Capture the cell that displays the provided text and extract its (X, Y) central coordinate. 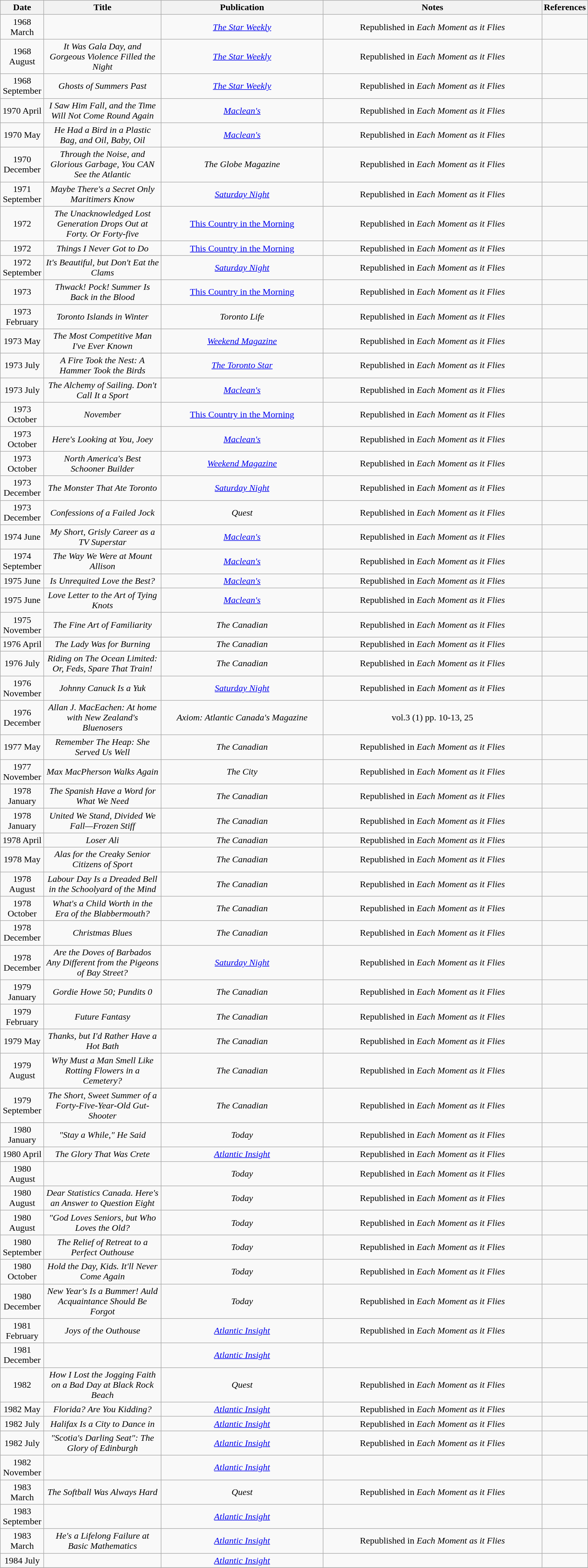
Confessions of a Failed Jock (102, 513)
Date (22, 8)
A Fire Took the Nest: A Hammer Took the Birds (102, 366)
1970 April (22, 111)
1979 January (22, 992)
The Spanish Have a Word for What We Need (102, 796)
1973 May (22, 341)
Toronto Life (242, 316)
1978 May (22, 860)
1978 October (22, 909)
Labour Day Is a Dreaded Bell in the Schoolyard of the Mind (102, 884)
United We Stand, Divided We Fall—Frozen Stiff (102, 821)
1981 December (22, 1355)
The Alchemy of Sailing. Don't Call It a Sport (102, 390)
Thwack! Pock! Summer Is Back in the Blood (102, 292)
The Monster That Ate Toronto (102, 488)
The City (242, 772)
The Relief of Retreat to a Perfect Outhouse (102, 1247)
Are the Doves of Barbados Any Different from the Pigeons of Bay Street? (102, 962)
The Most Competitive Man I've Ever Known (102, 341)
1977 November (22, 772)
Remember The Heap: She Served Us Well (102, 747)
New Year's Is a Bummer! Auld Acquaintance Should Be Forgot (102, 1301)
The Globe Magazine (242, 164)
1979 September (22, 1105)
Thanks, but I'd Rather Have a Hot Bath (102, 1041)
Gordie Howe 50; Pundits 0 (102, 992)
1978 August (22, 884)
The Toronto Star (242, 366)
Christmas Blues (102, 933)
Max MacPherson Walks Again (102, 772)
1980 January (22, 1135)
The Softball Was Always Hard (102, 1492)
November (102, 415)
Halifax Is a City to Dance in (102, 1423)
Toronto Islands in Winter (102, 316)
References (565, 8)
1982 (22, 1385)
1968 August (22, 56)
It's Beautiful, but Don't Eat the Clams (102, 267)
I Saw Him Fall, and the Time Will Not Come Round Again (102, 111)
Why Must a Man Smell Like Rotting Flowers in a Cemetery? (102, 1070)
Love Letter to the Art of Tying Knots (102, 600)
The Fine Art of Familiarity (102, 625)
"Stay a While," He Said (102, 1135)
What's a Child Worth in the Era of the Blabbermouth? (102, 909)
1983 September (22, 1517)
1970 May (22, 135)
Through the Noise, and Glorious Garbage, You CAN See the Atlantic (102, 164)
North America's Best Schooner Builder (102, 464)
It Was Gala Day, and Gorgeous Violence Filled the Night (102, 56)
1976 July (22, 663)
1973 (22, 292)
1975 November (22, 625)
1974 June (22, 537)
1984 July (22, 1560)
Future Fantasy (102, 1016)
1971 September (22, 194)
1980 December (22, 1301)
1976 December (22, 718)
1973 February (22, 316)
Axiom: Atlantic Canada's Magazine (242, 718)
1970 December (22, 164)
Notes (433, 8)
How I Lost the Jogging Faith on a Bad Day at Black Rock Beach (102, 1385)
Florida? Are You Kidding? (102, 1409)
The Lady Was for Burning (102, 644)
Ghosts of Summers Past (102, 86)
The Short, Sweet Summer of a Forty-Five-Year-Old Gut-Shooter (102, 1105)
Hold the Day, Kids. It'll Never Come Again (102, 1271)
Johnny Canuck Is a Yuk (102, 688)
1980 April (22, 1154)
1982 November (22, 1467)
Title (102, 8)
The Unacknowledged Lost Generation Drops Out at Forty. Or Forty-five (102, 224)
"God Loves Seniors, but Who Loves the Old? (102, 1222)
"Scotia's Darling Seat": The Glory of Edinburgh (102, 1443)
1981 February (22, 1331)
1977 May (22, 747)
1976 November (22, 688)
1968 March (22, 27)
The Way We Were at Mount Allison (102, 562)
My Short, Grisly Career as a TV Superstar (102, 537)
He Had a Bird in a Plastic Bag, and Oil, Baby, Oil (102, 135)
1972 September (22, 267)
Dear Statistics Canada. Here's an Answer to Question Eight (102, 1198)
Loser Ali (102, 840)
Here's Looking at You, Joey (102, 439)
Maybe There's a Secret Only Maritimers Know (102, 194)
1979 August (22, 1070)
1979 February (22, 1016)
Riding on The Ocean Limited: Or, Feds, Spare That Train! (102, 663)
He's a Lifelong Failure at Basic Mathematics (102, 1541)
1980 October (22, 1271)
1982 May (22, 1409)
Allan J. MacEachen: At home with New Zealand's Bluenosers (102, 718)
1980 September (22, 1247)
1978 April (22, 840)
1979 May (22, 1041)
1968 September (22, 86)
vol.3 (1) pp. 10-13, 25 (433, 718)
Joys of the Outhouse (102, 1331)
Is Unrequited Love the Best? (102, 581)
1976 April (22, 644)
1974 September (22, 562)
Publication (242, 8)
Alas for the Creaky Senior Citizens of Sport (102, 860)
The Glory That Was Crete (102, 1154)
Things I Never Got to Do (102, 248)
